Capture the cell that displays the provided text and extract its (x, y) central coordinate. 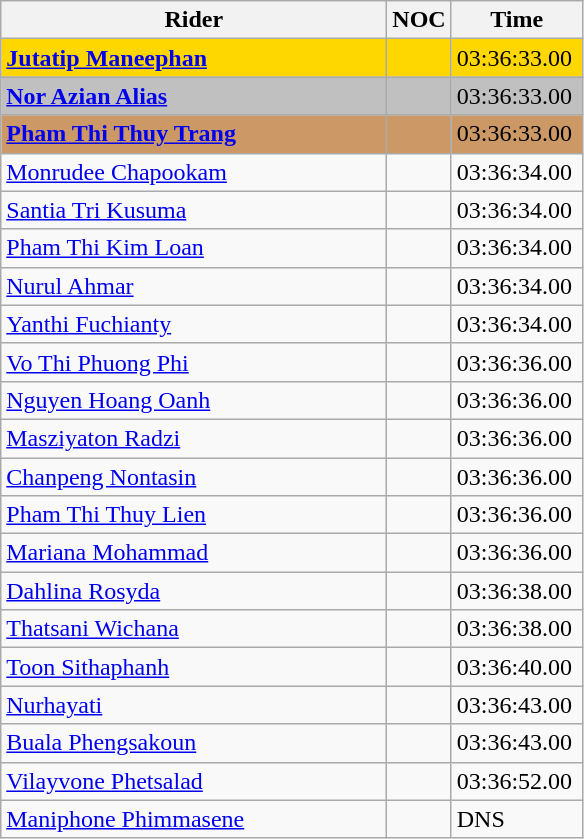
Jutatip Maneephan (194, 58)
Buala Phengsakoun (194, 743)
Time (516, 20)
Pham Thi Thuy Lien (194, 515)
Dahlina Rosyda (194, 591)
Yanthi Fuchianty (194, 324)
Nguyen Hoang Oanh (194, 400)
Mariana Mohammad (194, 553)
Monrudee Chapookam (194, 172)
Maniphone Phimmasene (194, 819)
Nor Azian Alias (194, 96)
03:36:40.00 (516, 667)
NOC (419, 20)
Masziyaton Radzi (194, 438)
Toon Sithaphanh (194, 667)
Pham Thi Thuy Trang (194, 134)
Rider (194, 20)
Nurul Ahmar (194, 286)
Nurhayati (194, 705)
Vilayvone Phetsalad (194, 781)
Pham Thi Kim Loan (194, 248)
Thatsani Wichana (194, 629)
Santia Tri Kusuma (194, 210)
DNS (516, 819)
Vo Thi Phuong Phi (194, 362)
03:36:52.00 (516, 781)
Chanpeng Nontasin (194, 477)
